Find where the given text appears and provide that cell's center as (x, y) coordinate. 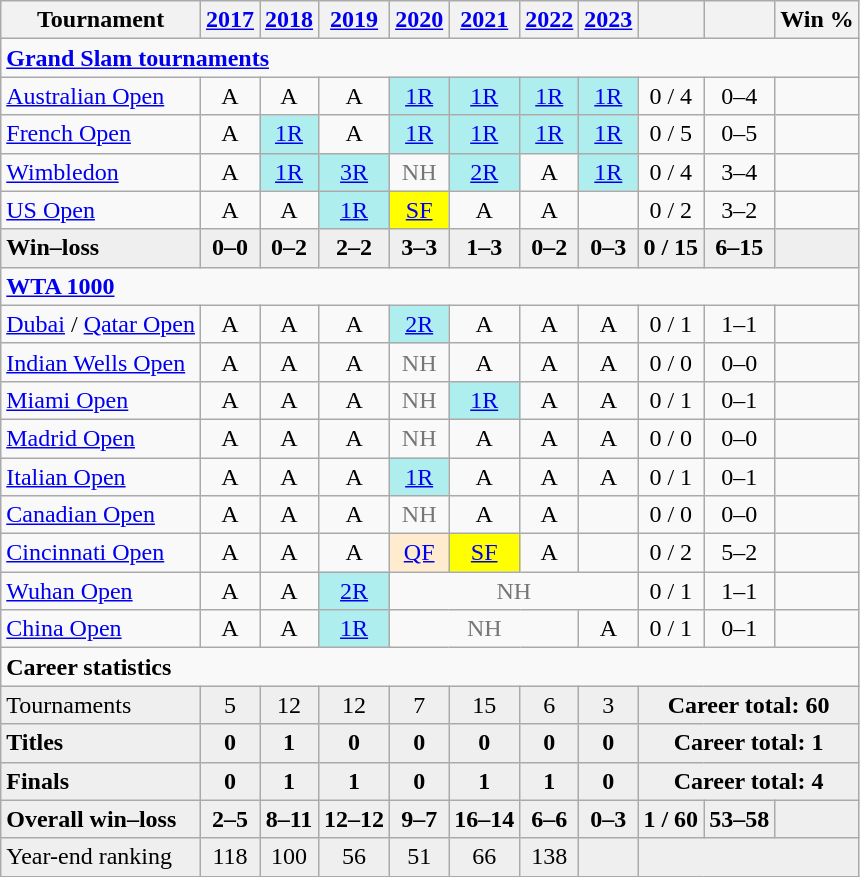
2019 (354, 20)
0 / 15 (671, 248)
2023 (608, 20)
WTA 1000 (430, 286)
2021 (484, 20)
15 (484, 705)
3–2 (740, 210)
51 (420, 857)
3R (354, 172)
China Open (101, 629)
3–4 (740, 172)
2020 (420, 20)
8–11 (290, 819)
118 (230, 857)
Wimbledon (101, 172)
Italian Open (101, 477)
5 (230, 705)
Tournament (101, 20)
2–2 (354, 248)
Indian Wells Open (101, 362)
Overall win–loss (101, 819)
56 (354, 857)
0–5 (740, 134)
6–15 (740, 248)
Career total: 1 (748, 743)
Grand Slam tournaments (430, 58)
Wuhan Open (101, 591)
3 (608, 705)
Australian Open (101, 96)
Win % (818, 20)
Titles (101, 743)
Year-end ranking (101, 857)
138 (550, 857)
Finals (101, 781)
0 / 5 (671, 134)
Canadian Open (101, 515)
QF (420, 553)
2022 (550, 20)
Madrid Open (101, 438)
1 / 60 (671, 819)
Career total: 4 (748, 781)
Career total: 60 (748, 705)
Dubai / Qatar Open (101, 324)
Career statistics (430, 667)
100 (290, 857)
9–7 (420, 819)
Cincinnati Open (101, 553)
0–4 (740, 96)
Miami Open (101, 400)
1–3 (484, 248)
5–2 (740, 553)
53–58 (740, 819)
12–12 (354, 819)
2017 (230, 20)
3–3 (420, 248)
2–5 (230, 819)
66 (484, 857)
6 (550, 705)
6–6 (550, 819)
Tournaments (101, 705)
7 (420, 705)
2018 (290, 20)
16–14 (484, 819)
US Open (101, 210)
Win–loss (101, 248)
French Open (101, 134)
